Return the (x, y) coordinate for the center point of the cell that contains the specified text.  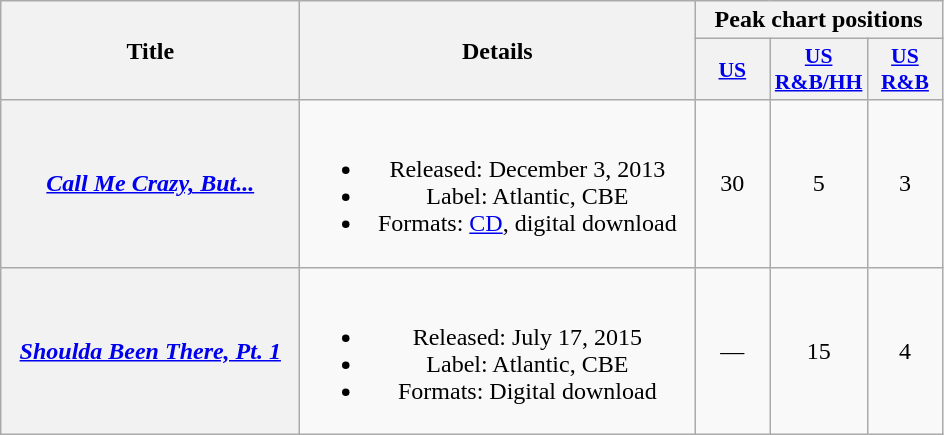
— (732, 350)
Shoulda Been There, Pt. 1 (150, 350)
Title (150, 50)
Call Me Crazy, But... (150, 184)
Peak chart positions (819, 20)
Released: July 17, 2015Label: Atlantic, CBEFormats: Digital download (498, 350)
15 (819, 350)
Details (498, 50)
US R&B (904, 70)
US (732, 70)
4 (904, 350)
5 (819, 184)
30 (732, 184)
Released: December 3, 2013Label: Atlantic, CBEFormats: CD, digital download (498, 184)
US R&B/HH (819, 70)
3 (904, 184)
